Extract the [x, y] coordinate from the center of the cell holding the provided text.  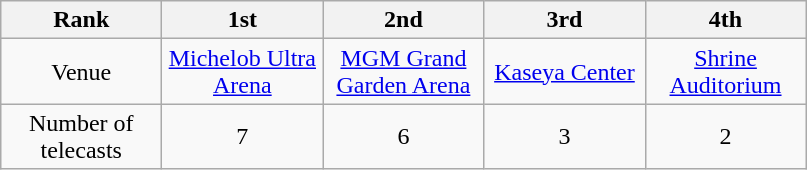
Rank [82, 20]
Venue [82, 72]
3rd [564, 20]
1st [242, 20]
Kaseya Center [564, 72]
Shrine Auditorium [726, 72]
MGM Grand Garden Arena [404, 72]
2nd [404, 20]
6 [404, 136]
Number of telecasts [82, 136]
Michelob Ultra Arena [242, 72]
7 [242, 136]
4th [726, 20]
3 [564, 136]
2 [726, 136]
